Scan for the cell matching the given text and deliver its (X, Y) coordinate at center. 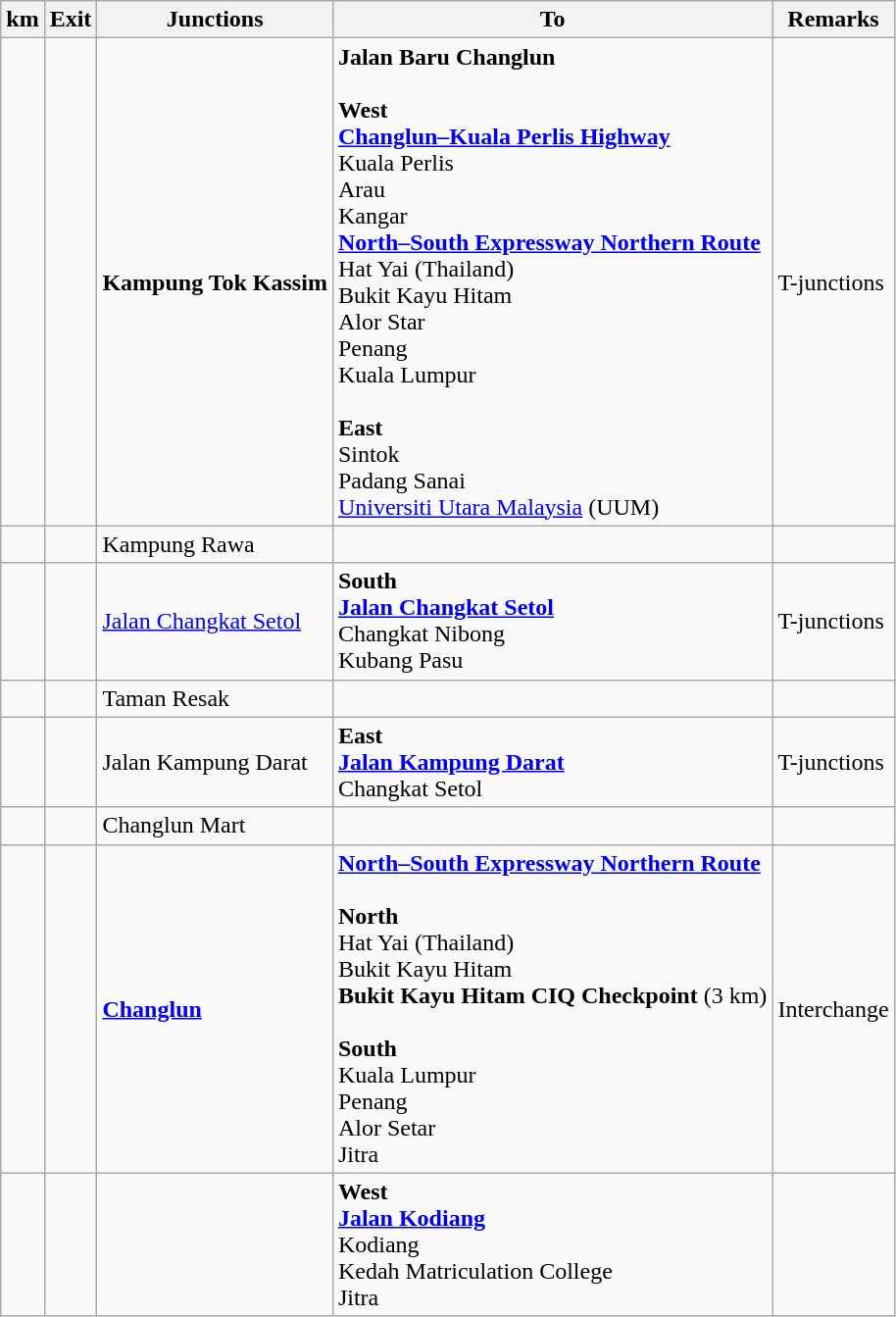
South Jalan Changkat SetolChangkat NibongKubang Pasu (552, 622)
Kampung Tok Kassim (215, 282)
Jalan Changkat Setol (215, 622)
Jalan Kampung Darat (215, 762)
km (23, 20)
Changlun (215, 1008)
Remarks (833, 20)
Changlun Mart (215, 826)
Exit (71, 20)
Kampung Rawa (215, 544)
Taman Resak (215, 698)
East Jalan Kampung DaratChangkat Setol (552, 762)
Junctions (215, 20)
To (552, 20)
Interchange (833, 1008)
West Jalan KodiangKodiangKedah Matriculation CollegeJitra (552, 1244)
